Locate the cell with the specified text and output its (x, y) center coordinate. 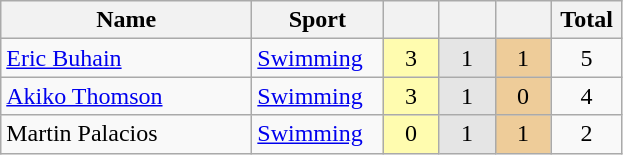
Name (126, 20)
Eric Buhain (126, 58)
5 (586, 58)
Total (586, 20)
Martin Palacios (126, 134)
Akiko Thomson (126, 96)
4 (586, 96)
Sport (318, 20)
2 (586, 134)
